Search for the cell housing the specified text and yield its (x, y) center coordinate. 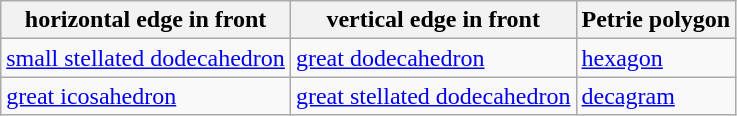
great icosahedron (146, 96)
hexagon (656, 58)
small stellated dodecahedron (146, 58)
vertical edge in front (433, 20)
great stellated dodecahedron (433, 96)
great dodecahedron (433, 58)
horizontal edge in front (146, 20)
decagram (656, 96)
Petrie polygon (656, 20)
